Identify which cell holds the provided text, then report its (X, Y) central coordinate. 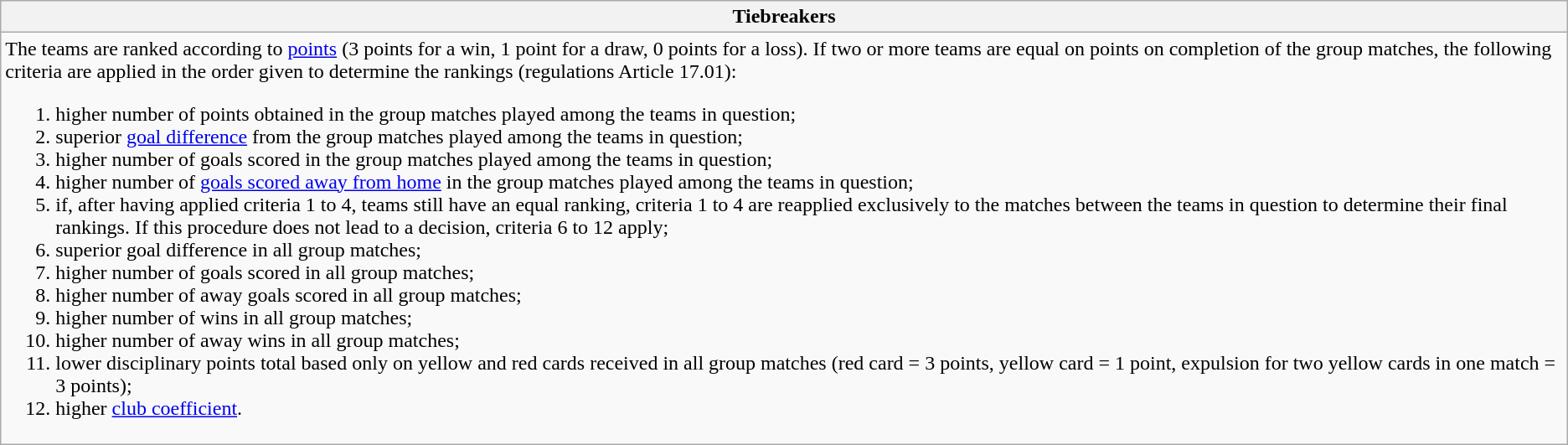
Tiebreakers (784, 17)
